From the cell containing the given text, extract its center point as [X, Y] coordinate. 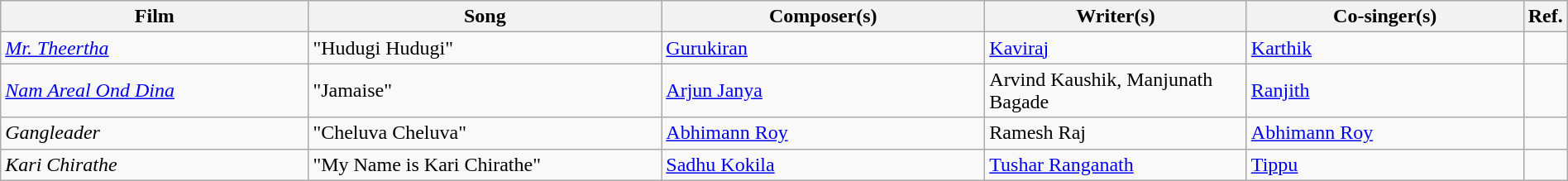
Mr. Theertha [155, 48]
Writer(s) [1116, 17]
Composer(s) [824, 17]
"Hudugi Hudugi" [485, 48]
Tushar Ranganath [1116, 164]
Gurukiran [824, 48]
Gangleader [155, 133]
"My Name is Kari Chirathe" [485, 164]
"Cheluva Cheluva" [485, 133]
Song [485, 17]
Ranjith [1384, 91]
Karthik [1384, 48]
Arvind Kaushik, Manjunath Bagade [1116, 91]
Ref. [1545, 17]
"Jamaise" [485, 91]
Ramesh Raj [1116, 133]
Tippu [1384, 164]
Nam Areal Ond Dina [155, 91]
Film [155, 17]
Kaviraj [1116, 48]
Arjun Janya [824, 91]
Kari Chirathe [155, 164]
Sadhu Kokila [824, 164]
Co-singer(s) [1384, 17]
